Output the (x, y) coordinate of the center of the cell containing the given text.  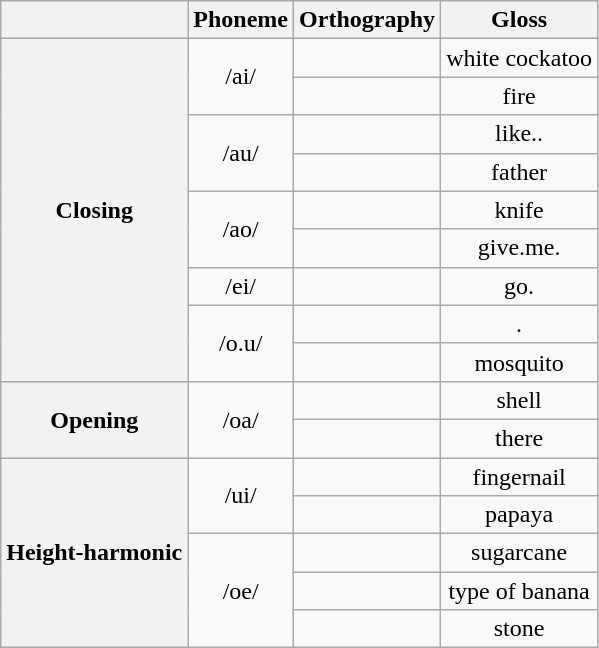
type of banana (520, 591)
Height-harmonic (94, 553)
/ao/ (241, 229)
Orthography (368, 20)
father (520, 172)
there (520, 438)
give.me. (520, 248)
/au/ (241, 153)
/o.u/ (241, 343)
go. (520, 286)
/oa/ (241, 419)
. (520, 324)
fire (520, 96)
white cockatoo (520, 58)
/ai/ (241, 77)
Closing (94, 210)
like.. (520, 134)
shell (520, 400)
/oe/ (241, 591)
knife (520, 210)
fingernail (520, 477)
Opening (94, 419)
sugarcane (520, 553)
mosquito (520, 362)
/ei/ (241, 286)
stone (520, 629)
papaya (520, 515)
/ui/ (241, 496)
Gloss (520, 20)
Phoneme (241, 20)
